For the text-containing cell, return its midpoint in (X, Y) coordinate format. 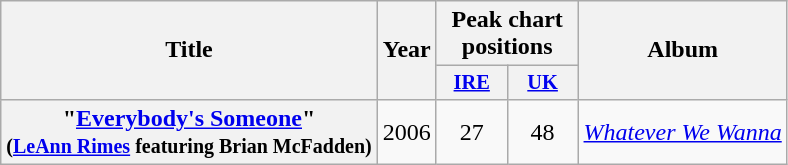
Peak chart positions (507, 34)
"Everybody's Someone" (LeAnn Rimes featuring Brian McFadden) (189, 132)
UK (542, 83)
Album (682, 50)
27 (472, 132)
Whatever We Wanna (682, 132)
Title (189, 50)
2006 (406, 132)
48 (542, 132)
IRE (472, 83)
Year (406, 50)
